Find where the given text appears and provide that cell's center as (x, y) coordinate. 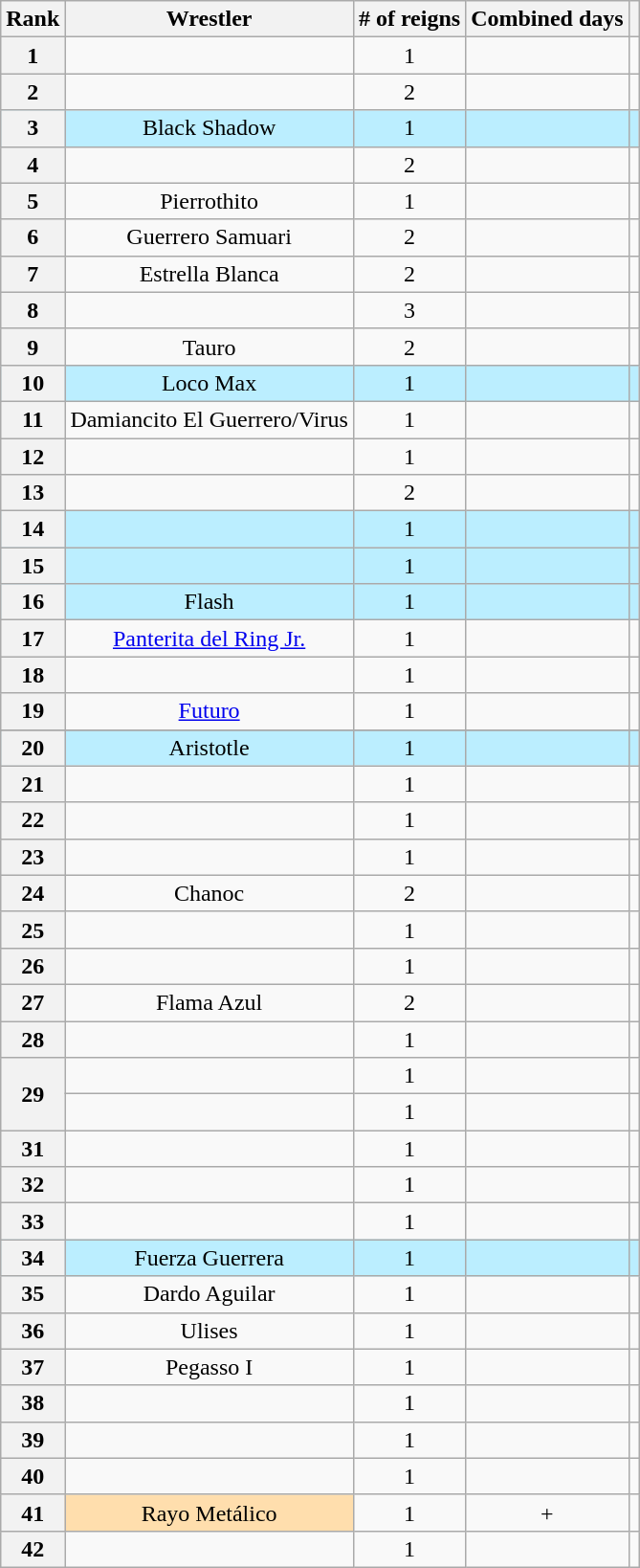
21 (33, 784)
34 (33, 1258)
8 (33, 310)
19 (33, 711)
20 (33, 748)
16 (33, 602)
+ (547, 1512)
Guerrero Samuari (210, 237)
9 (33, 347)
10 (33, 383)
27 (33, 1002)
Chanoc (210, 893)
7 (33, 274)
5 (33, 201)
18 (33, 675)
29 (33, 1094)
41 (33, 1512)
Flash (210, 602)
32 (33, 1185)
17 (33, 638)
Estrella Blanca (210, 274)
6 (33, 237)
Aristotle (210, 748)
12 (33, 457)
Ulises (210, 1331)
Damiancito El Guerrero/Virus (210, 419)
Flama Azul (210, 1002)
13 (33, 493)
Rayo Metálico (210, 1512)
4 (33, 165)
22 (33, 820)
# of reigns (409, 19)
Black Shadow (210, 128)
36 (33, 1331)
26 (33, 966)
Futuro (210, 711)
35 (33, 1294)
Pierrothito (210, 201)
23 (33, 857)
Pegasso I (210, 1367)
11 (33, 419)
33 (33, 1221)
28 (33, 1039)
37 (33, 1367)
Combined days (547, 19)
Panterita del Ring Jr. (210, 638)
31 (33, 1149)
Loco Max (210, 383)
Dardo Aguilar (210, 1294)
25 (33, 930)
38 (33, 1403)
Rank (33, 19)
Tauro (210, 347)
24 (33, 893)
Fuerza Guerrera (210, 1258)
14 (33, 529)
42 (33, 1549)
15 (33, 566)
39 (33, 1440)
Wrestler (210, 19)
40 (33, 1476)
